Capture the cell that displays the provided text and extract its (x, y) central coordinate. 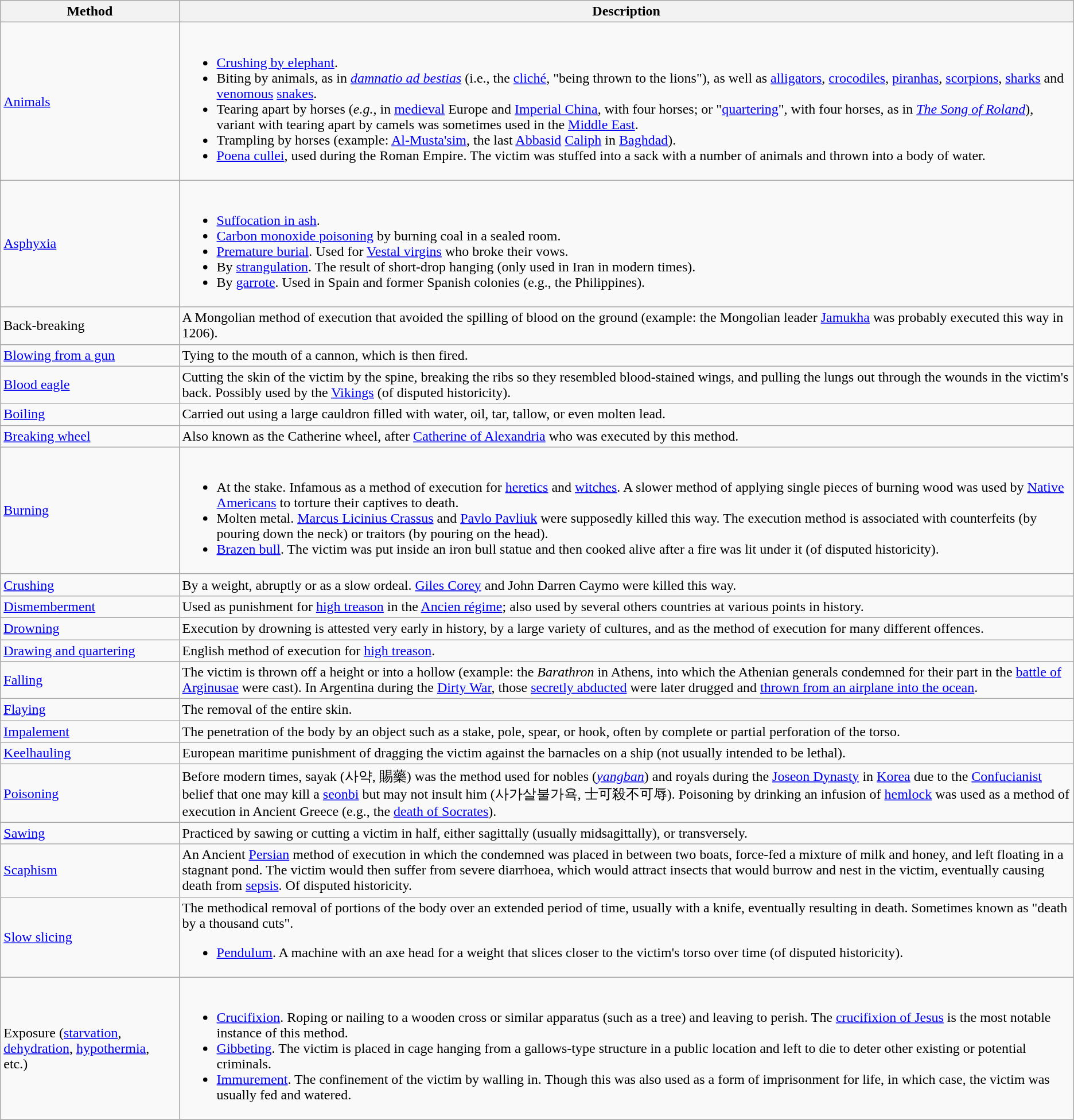
The penetration of the body by an object such as a stake, pole, spear, or hook, often by complete or partial perforation of the torso. (626, 732)
Impalement (89, 732)
Tying to the mouth of a cannon, which is then fired. (626, 355)
European maritime punishment of dragging the victim against the barnacles on a ship (not usually intended to be lethal). (626, 753)
Breaking wheel (89, 436)
Execution by drowning is attested very early in history, by a large variety of cultures, and as the method of execution for many different offences. (626, 628)
The removal of the entire skin. (626, 710)
Drowning (89, 628)
Crushing (89, 585)
Poisoning (89, 793)
Burning (89, 511)
By a weight, abruptly or as a slow ordeal. Giles Corey and John Darren Caymo were killed this way. (626, 585)
Practiced by sawing or cutting a victim in half, either sagittally (usually midsagittally), or transversely. (626, 833)
Description (626, 11)
English method of execution for high treason. (626, 650)
Falling (89, 680)
Sawing (89, 833)
Method (89, 11)
Used as punishment for high treason in the Ancien régime; also used by several others countries at various points in history. (626, 606)
Back-breaking (89, 326)
Scaphism (89, 870)
Carried out using a large cauldron filled with water, oil, tar, tallow, or even molten lead. (626, 414)
Blood eagle (89, 384)
Blowing from a gun (89, 355)
Animals (89, 101)
Keelhauling (89, 753)
Dismemberment (89, 606)
Boiling (89, 414)
Slow slicing (89, 937)
Flaying (89, 710)
Also known as the Catherine wheel, after Catherine of Alexandria who was executed by this method. (626, 436)
Asphyxia (89, 243)
Exposure (starvation, dehydration, hypothermia, etc.) (89, 1048)
Drawing and quartering (89, 650)
